Locate the cell with the specified text and output its (x, y) center coordinate. 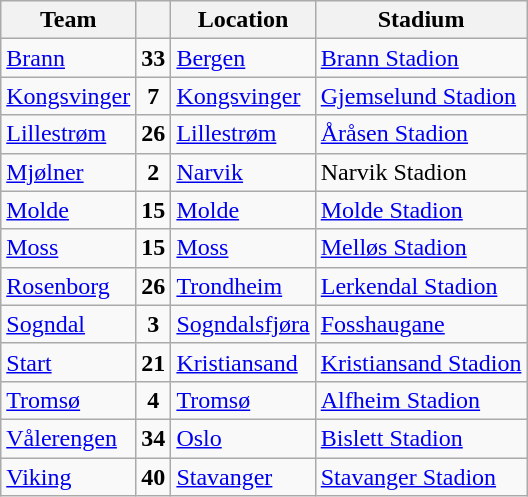
Mjølner (68, 172)
Fosshaugane (421, 324)
4 (154, 400)
Åråsen Stadion (421, 134)
Alfheim Stadion (421, 400)
Kristiansand (243, 362)
Oslo (243, 438)
Brann Stadion (421, 58)
Melløs Stadion (421, 248)
Viking (68, 477)
3 (154, 324)
Lerkendal Stadion (421, 286)
Stavanger (243, 477)
Molde Stadion (421, 210)
Location (243, 20)
Narvik (243, 172)
40 (154, 477)
Brann (68, 58)
Team (68, 20)
Bislett Stadion (421, 438)
Trondheim (243, 286)
Kristiansand Stadion (421, 362)
21 (154, 362)
Start (68, 362)
Vålerengen (68, 438)
Bergen (243, 58)
Narvik Stadion (421, 172)
Stavanger Stadion (421, 477)
7 (154, 96)
33 (154, 58)
Gjemselund Stadion (421, 96)
Sogndal (68, 324)
Rosenborg (68, 286)
Sogndalsfjøra (243, 324)
34 (154, 438)
2 (154, 172)
Stadium (421, 20)
